Identify which cell holds the provided text, then report its [X, Y] central coordinate. 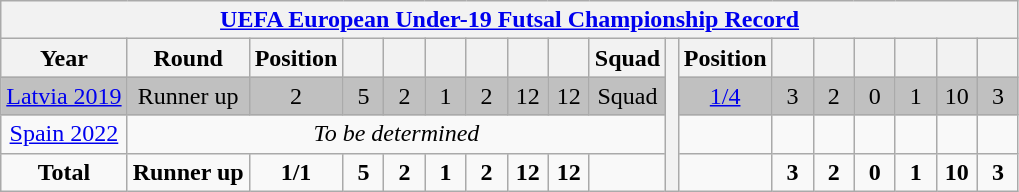
1/4 [725, 96]
Round [188, 58]
1/1 [296, 172]
To be determined [396, 134]
UEFA European Under-19 Futsal Championship Record [510, 20]
Total [64, 172]
Year [64, 58]
Spain 2022 [64, 134]
Latvia 2019 [64, 96]
